Return [x, y] of the center of cell containing provided text 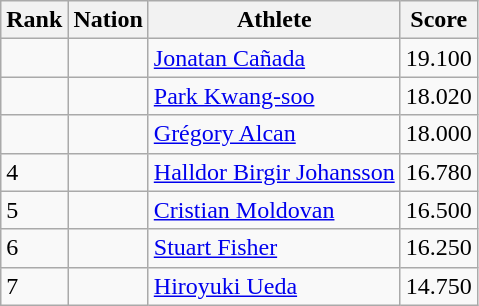
Park Kwang-soo [274, 96]
Hiroyuki Ueda [274, 286]
Nation [108, 20]
Rank [34, 20]
Grégory Alcan [274, 134]
Jonatan Cañada [274, 58]
Athlete [274, 20]
16.250 [438, 248]
Score [438, 20]
16.780 [438, 172]
4 [34, 172]
16.500 [438, 210]
14.750 [438, 286]
Halldor Birgir Johansson [274, 172]
Stuart Fisher [274, 248]
Cristian Moldovan [274, 210]
5 [34, 210]
18.020 [438, 96]
6 [34, 248]
7 [34, 286]
19.100 [438, 58]
18.000 [438, 134]
